Extract the [x, y] coordinate from the center of the cell holding the provided text.  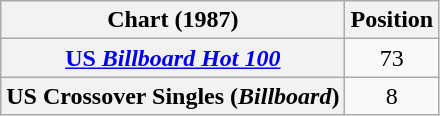
US Billboard Hot 100 [173, 58]
73 [392, 58]
Chart (1987) [173, 20]
US Crossover Singles (Billboard) [173, 96]
8 [392, 96]
Position [392, 20]
